For the text-containing cell, return its midpoint in (X, Y) coordinate format. 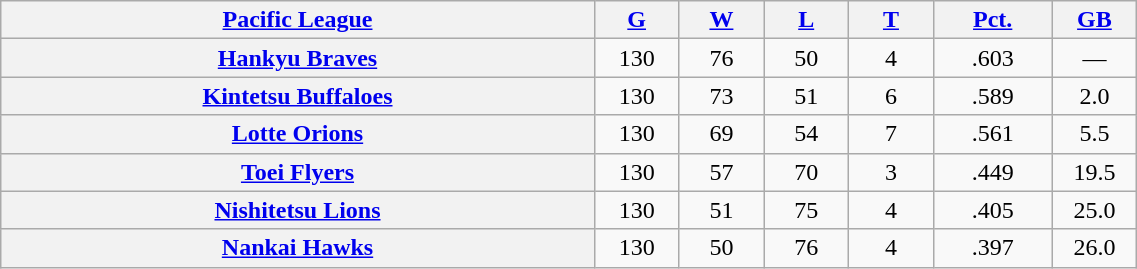
— (1094, 58)
G (636, 20)
54 (806, 134)
W (722, 20)
Kintetsu Buffaloes (298, 96)
.589 (992, 96)
Hankyu Braves (298, 58)
.397 (992, 248)
57 (722, 172)
5.5 (1094, 134)
Pct. (992, 20)
Nankai Hawks (298, 248)
73 (722, 96)
Toei Flyers (298, 172)
Nishitetsu Lions (298, 210)
T (892, 20)
GB (1094, 20)
7 (892, 134)
70 (806, 172)
25.0 (1094, 210)
69 (722, 134)
L (806, 20)
Pacific League (298, 20)
.405 (992, 210)
.561 (992, 134)
2.0 (1094, 96)
75 (806, 210)
Lotte Orions (298, 134)
6 (892, 96)
19.5 (1094, 172)
3 (892, 172)
.603 (992, 58)
.449 (992, 172)
26.0 (1094, 248)
